For the text-containing cell, return its midpoint in [X, Y] coordinate format. 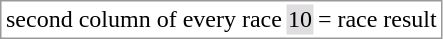
= race result [377, 19]
10 [300, 19]
second column of every race [144, 19]
